Capture the cell that displays the provided text and extract its (x, y) central coordinate. 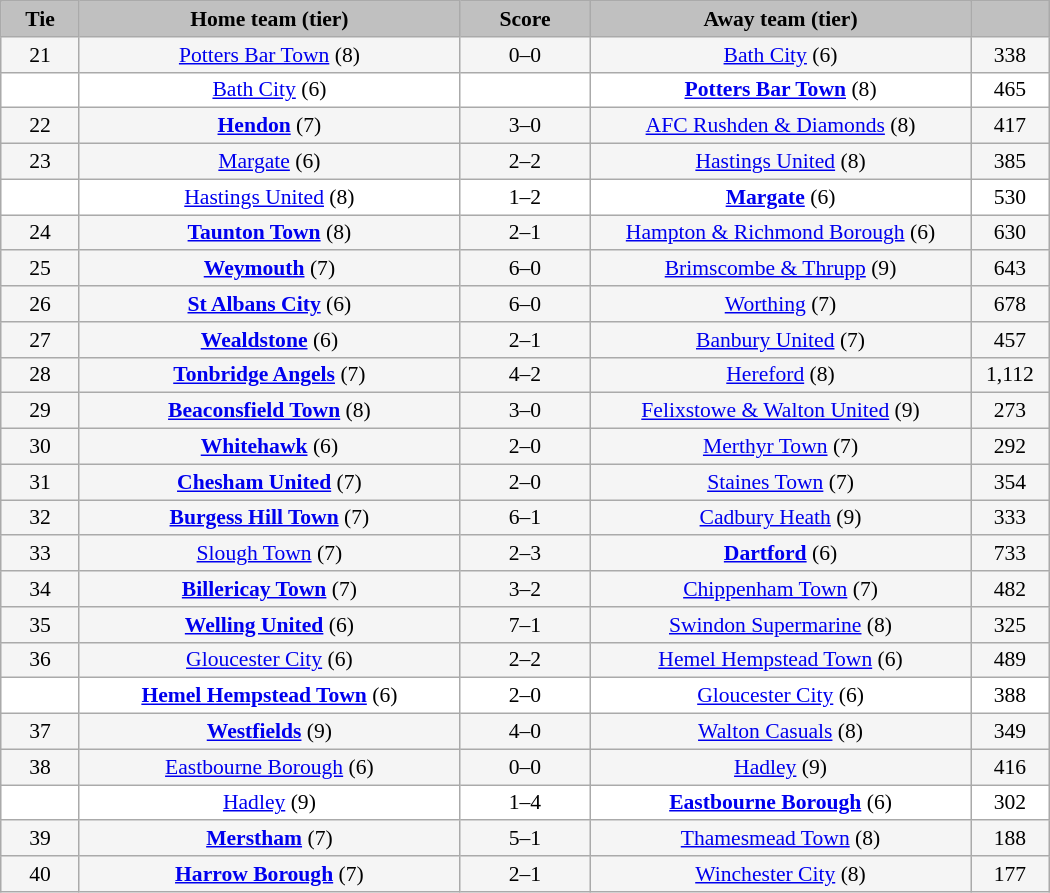
465 (1010, 90)
1,112 (1010, 375)
Hendon (7) (269, 126)
Merstham (7) (269, 839)
Taunton Town (8) (269, 233)
Brimscombe & Thrupp (9) (781, 269)
4–2 (524, 375)
23 (40, 162)
302 (1010, 803)
530 (1010, 197)
1–4 (524, 803)
St Albans City (6) (269, 304)
Slough Town (7) (269, 554)
Thamesmead Town (8) (781, 839)
733 (1010, 554)
489 (1010, 660)
457 (1010, 340)
Welling United (6) (269, 625)
Burgess Hill Town (7) (269, 518)
4–0 (524, 732)
Worthing (7) (781, 304)
24 (40, 233)
Hereford (8) (781, 375)
349 (1010, 732)
Banbury United (7) (781, 340)
39 (40, 839)
385 (1010, 162)
Home team (tier) (269, 19)
Billericay Town (7) (269, 589)
Weymouth (7) (269, 269)
7–1 (524, 625)
388 (1010, 696)
Walton Casuals (8) (781, 732)
177 (1010, 874)
Westfields (9) (269, 732)
3–2 (524, 589)
1–2 (524, 197)
6–1 (524, 518)
Tonbridge Angels (7) (269, 375)
Away team (tier) (781, 19)
Dartford (6) (781, 554)
32 (40, 518)
643 (1010, 269)
5–1 (524, 839)
33 (40, 554)
Chippenham Town (7) (781, 589)
Hampton & Richmond Borough (6) (781, 233)
Staines Town (7) (781, 482)
36 (40, 660)
37 (40, 732)
Swindon Supermarine (8) (781, 625)
Score (524, 19)
Beaconsfield Town (8) (269, 411)
2–3 (524, 554)
Harrow Borough (7) (269, 874)
AFC Rushden & Diamonds (8) (781, 126)
416 (1010, 767)
Winchester City (8) (781, 874)
188 (1010, 839)
22 (40, 126)
26 (40, 304)
34 (40, 589)
29 (40, 411)
417 (1010, 126)
354 (1010, 482)
Chesham United (7) (269, 482)
27 (40, 340)
21 (40, 55)
28 (40, 375)
482 (1010, 589)
273 (1010, 411)
333 (1010, 518)
31 (40, 482)
Whitehawk (6) (269, 447)
Wealdstone (6) (269, 340)
Tie (40, 19)
Cadbury Heath (9) (781, 518)
Merthyr Town (7) (781, 447)
35 (40, 625)
325 (1010, 625)
292 (1010, 447)
30 (40, 447)
630 (1010, 233)
338 (1010, 55)
678 (1010, 304)
Felixstowe & Walton United (9) (781, 411)
38 (40, 767)
25 (40, 269)
40 (40, 874)
